Locate the cell with the specified text and output its (x, y) center coordinate. 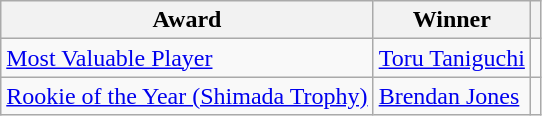
Most Valuable Player (187, 58)
Award (187, 20)
Winner (452, 20)
Rookie of the Year (Shimada Trophy) (187, 96)
Toru Taniguchi (452, 58)
Brendan Jones (452, 96)
